Search for the cell housing the specified text and yield its (X, Y) center coordinate. 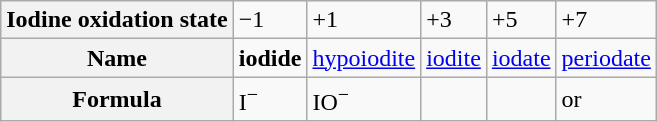
periodate (606, 58)
hypoiodite (364, 58)
iodite (454, 58)
or (606, 100)
Formula (117, 100)
+7 (606, 20)
+3 (454, 20)
iodide (270, 58)
+1 (364, 20)
Name (117, 58)
IO− (364, 100)
iodate (521, 58)
I− (270, 100)
+5 (521, 20)
−1 (270, 20)
Iodine oxidation state (117, 20)
